Return [x, y] of the center of cell containing provided text 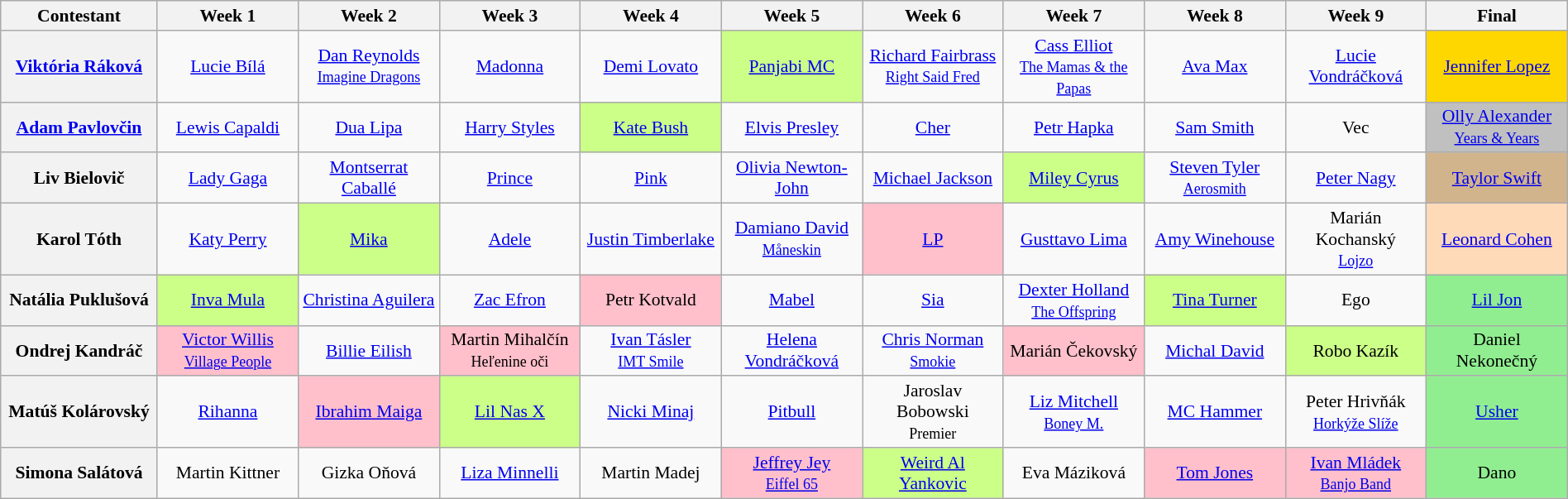
Pink [651, 179]
Daniel Nekonečný [1497, 351]
Damiano DavidMåneskin [791, 240]
Amy Winehouse [1215, 240]
Ego [1355, 300]
Mabel [791, 300]
Dano [1497, 473]
Week 7 [1073, 16]
Lil Jon [1497, 300]
Adam Pavlovčin [79, 127]
Week 9 [1355, 16]
Taylor Swift [1497, 179]
Kate Bush [651, 127]
Liv Bielovič [79, 179]
Weird Al Yankovic [933, 473]
Madonna [509, 66]
Week 4 [651, 16]
Marián KochanskýLojzo [1355, 240]
Week 3 [509, 16]
Petr Kotvald [651, 300]
Gizka Oňová [369, 473]
Christina Aguilera [369, 300]
Pitbull [791, 412]
Victor WillisVillage People [227, 351]
Billie Eilish [369, 351]
Viktória Ráková [79, 66]
Dexter HollandThe Offspring [1073, 300]
Olivia Newton-John [791, 179]
Natália Puklušová [79, 300]
Rihanna [227, 412]
Olly AlexanderYears & Years [1497, 127]
Lady Gaga [227, 179]
Vec [1355, 127]
Michal David [1215, 351]
Chris NormanSmokie [933, 351]
Robo Kazík [1355, 351]
Simona Salátová [79, 473]
Martin Kittner [227, 473]
Katy Perry [227, 240]
Cher [933, 127]
Jaroslav BobowskiPremier [933, 412]
Dua Lipa [369, 127]
Ondrej Kandráč [79, 351]
Sam Smith [1215, 127]
Week 5 [791, 16]
Dan ReynoldsImagine Dragons [369, 66]
Miley Cyrus [1073, 179]
Demi Lovato [651, 66]
Nicki Minaj [651, 412]
Ava Max [1215, 66]
Liz MitchellBoney M. [1073, 412]
Inva Mula [227, 300]
Helena Vondráčková [791, 351]
Zac Efron [509, 300]
Final [1497, 16]
Panjabi MC [791, 66]
Sia [933, 300]
Lewis Capaldi [227, 127]
Eva Máziková [1073, 473]
Tina Turner [1215, 300]
Week 8 [1215, 16]
Michael Jackson [933, 179]
Harry Styles [509, 127]
Peter HrivňákHorkýže Slíže [1355, 412]
Karol Tóth [79, 240]
Leonard Cohen [1497, 240]
Week 6 [933, 16]
Adele [509, 240]
Contestant [79, 16]
Elvis Presley [791, 127]
Ibrahim Maiga [369, 412]
Martin MihalčínHeľenine oči [509, 351]
Matúš Kolárovský [79, 412]
Richard FairbrassRight Said Fred [933, 66]
Justin Timberlake [651, 240]
Mika [369, 240]
Jennifer Lopez [1497, 66]
LP [933, 240]
Prince [509, 179]
Week 1 [227, 16]
Marián Čekovský [1073, 351]
Lil Nas X [509, 412]
Week 2 [369, 16]
Ivan MládekBanjo Band [1355, 473]
Martin Madej [651, 473]
Jeffrey JeyEiffel 65 [791, 473]
Lucie Vondráčková [1355, 66]
Montserrat Caballé [369, 179]
Cass ElliotThe Mamas & the Papas [1073, 66]
Liza Minnelli [509, 473]
MC Hammer [1215, 412]
Tom Jones [1215, 473]
Peter Nagy [1355, 179]
Lucie Bílá [227, 66]
Gusttavo Lima [1073, 240]
Usher [1497, 412]
Ivan TáslerIMT Smile [651, 351]
Petr Hapka [1073, 127]
Steven TylerAerosmith [1215, 179]
